Find where the given text appears and provide that cell's center as [x, y] coordinate. 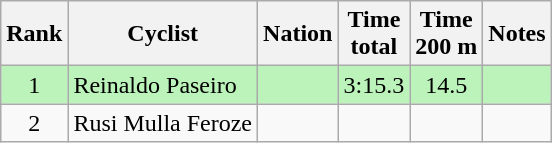
Time200 m [446, 34]
Rusi Mulla Feroze [163, 123]
2 [34, 123]
3:15.3 [374, 85]
Reinaldo Paseiro [163, 85]
Timetotal [374, 34]
Cyclist [163, 34]
Rank [34, 34]
14.5 [446, 85]
Nation [298, 34]
Notes [517, 34]
1 [34, 85]
